From the cell containing the given text, extract its center point as (x, y) coordinate. 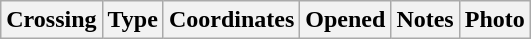
Photo (494, 20)
Crossing (52, 20)
Notes (425, 20)
Opened (346, 20)
Type (132, 20)
Coordinates (231, 20)
